Capture the cell that displays the provided text and extract its (X, Y) central coordinate. 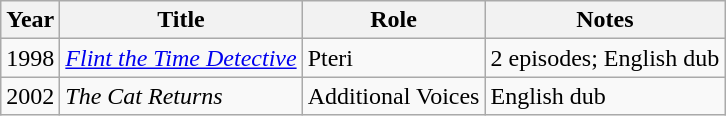
Role (394, 20)
English dub (605, 96)
Flint the Time Detective (181, 58)
Additional Voices (394, 96)
1998 (30, 58)
Year (30, 20)
The Cat Returns (181, 96)
2002 (30, 96)
Notes (605, 20)
Title (181, 20)
Pteri (394, 58)
2 episodes; English dub (605, 58)
